From the cell containing the given text, extract its center point as (x, y) coordinate. 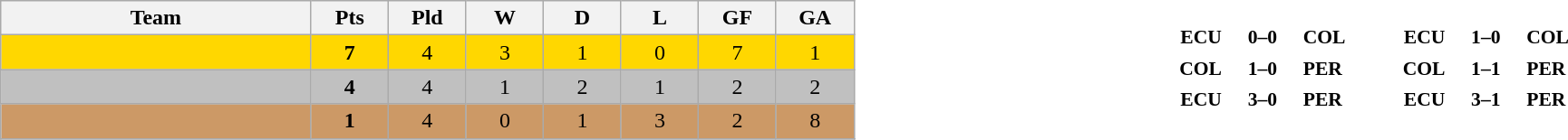
L (660, 18)
W (505, 18)
GF (738, 18)
3–0 (1263, 99)
Pts (350, 18)
0–0 (1263, 37)
1–1 (1486, 69)
Pld (428, 18)
8 (815, 121)
D (583, 18)
Team (156, 18)
GA (815, 18)
3–1 (1486, 99)
